Extract the [X, Y] coordinate from the center of the cell holding the provided text.  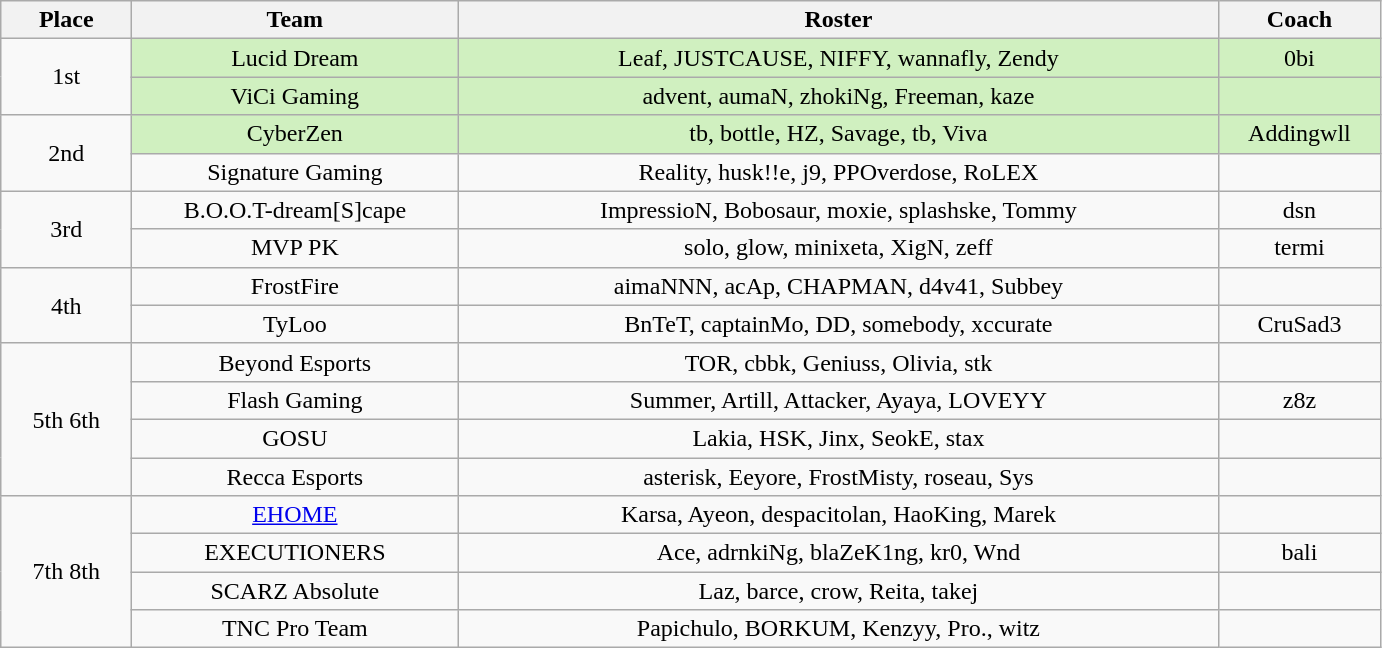
3rd [66, 229]
Team [295, 20]
z8z [1300, 400]
Reality, husk!!e, j9, PPOverdose, RoLEX [838, 172]
Laz, barce, crow, Reita, takej [838, 591]
aimaNNN, acAp, CHAPMAN, d4v41, Subbey [838, 286]
Lakia, HSK, Jinx, SeokE, stax [838, 438]
Signature Gaming [295, 172]
B.O.O.T-dream[S]cape [295, 210]
2nd [66, 153]
Recca Esports [295, 477]
5th 6th [66, 419]
Flash Gaming [295, 400]
Karsa, Ayeon, despacitolan, HaoKing, Marek [838, 515]
ViCi Gaming [295, 96]
Beyond Esports [295, 362]
MVP PK [295, 248]
Summer, Artill, Attacker, Ayaya, LOVEYY [838, 400]
EHOME [295, 515]
Ace, adrnkiNg, blaZeK1ng, kr0, Wnd [838, 553]
tb, bottle, HZ, Savage, tb, Viva [838, 134]
EXECUTIONERS [295, 553]
TyLoo [295, 324]
7th 8th [66, 572]
dsn [1300, 210]
4th [66, 305]
SCARZ Absolute [295, 591]
advent, aumaN, zhokiNg, Freeman, kaze [838, 96]
TOR, cbbk, Geniuss, Olivia, stk [838, 362]
Papichulo, BORKUM, Kenzyy, Pro., witz [838, 629]
CruSad3 [1300, 324]
Roster [838, 20]
1st [66, 77]
BnTeT, captainMo, DD, somebody, xccurate [838, 324]
GOSU [295, 438]
termi [1300, 248]
Leaf, JUSTCAUSE, NIFFY, wannafly, Zendy [838, 58]
TNC Pro Team [295, 629]
CyberZen [295, 134]
Lucid Dream [295, 58]
Coach [1300, 20]
solo, glow, minixeta, XigN, zeff [838, 248]
0bi [1300, 58]
bali [1300, 553]
ImpressioN, Bobosaur, moxie, splashske, Tommy [838, 210]
Addingwll [1300, 134]
FrostFire [295, 286]
Place [66, 20]
asterisk, Eeyore, FrostMisty, roseau, Sys [838, 477]
